Detect which cell encompasses the target text, then output its [X, Y] center coordinate. 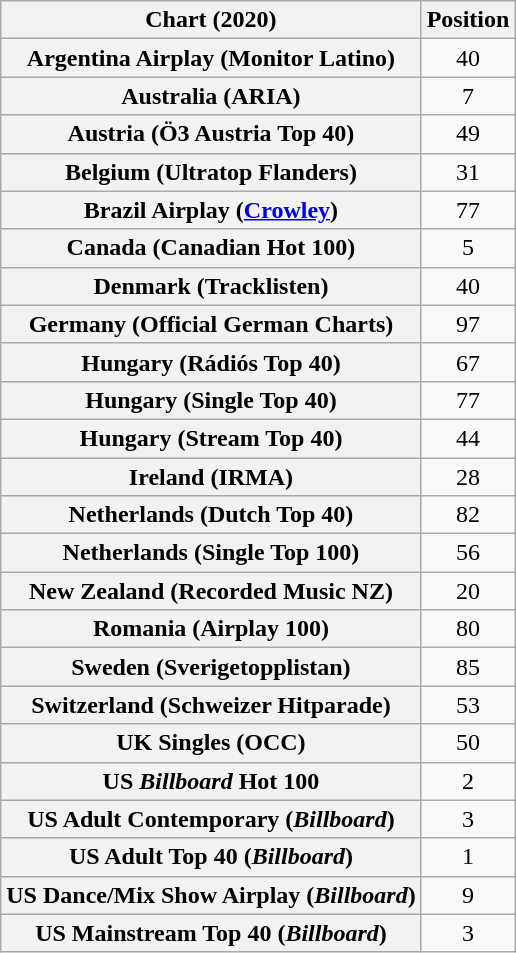
9 [468, 895]
85 [468, 667]
7 [468, 96]
97 [468, 324]
Ireland (IRMA) [211, 477]
80 [468, 629]
2 [468, 781]
Germany (Official German Charts) [211, 324]
Brazil Airplay (Crowley) [211, 210]
44 [468, 438]
56 [468, 553]
49 [468, 134]
53 [468, 705]
New Zealand (Recorded Music NZ) [211, 591]
Hungary (Single Top 40) [211, 400]
20 [468, 591]
82 [468, 515]
Argentina Airplay (Monitor Latino) [211, 58]
Belgium (Ultratop Flanders) [211, 172]
US Adult Top 40 (Billboard) [211, 857]
Chart (2020) [211, 20]
Sweden (Sverigetopplistan) [211, 667]
50 [468, 743]
5 [468, 248]
US Mainstream Top 40 (Billboard) [211, 933]
US Dance/Mix Show Airplay (Billboard) [211, 895]
UK Singles (OCC) [211, 743]
Romania (Airplay 100) [211, 629]
Australia (ARIA) [211, 96]
US Billboard Hot 100 [211, 781]
Canada (Canadian Hot 100) [211, 248]
Netherlands (Single Top 100) [211, 553]
US Adult Contemporary (Billboard) [211, 819]
Position [468, 20]
Denmark (Tracklisten) [211, 286]
28 [468, 477]
Switzerland (Schweizer Hitparade) [211, 705]
Netherlands (Dutch Top 40) [211, 515]
31 [468, 172]
Hungary (Rádiós Top 40) [211, 362]
1 [468, 857]
Hungary (Stream Top 40) [211, 438]
67 [468, 362]
Austria (Ö3 Austria Top 40) [211, 134]
